Find where the given text appears and provide that cell's center as (X, Y) coordinate. 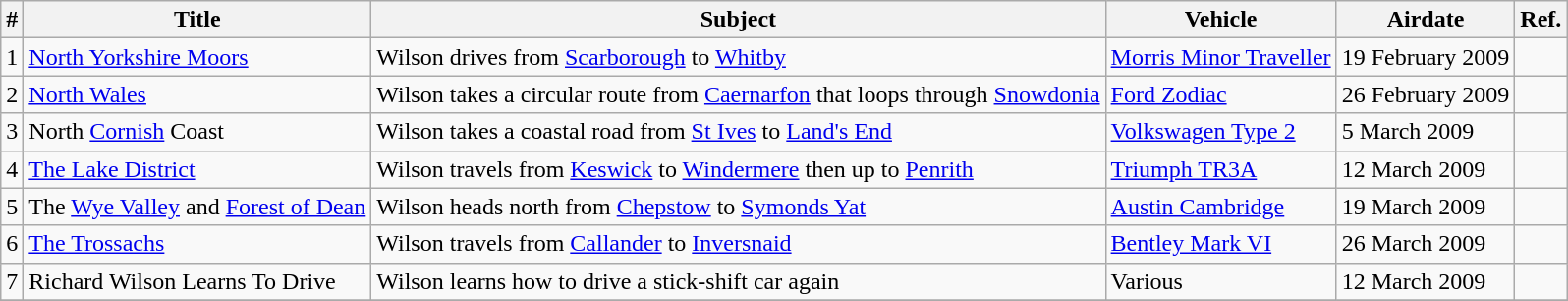
26 March 2009 (1426, 244)
Subject (739, 20)
Wilson travels from Callander to Inversnaid (739, 244)
Various (1220, 281)
26 February 2009 (1426, 94)
The Wye Valley and Forest of Dean (197, 207)
Wilson takes a coastal road from St Ives to Land's End (739, 132)
4 (12, 169)
Volkswagen Type 2 (1220, 132)
North Yorkshire Moors (197, 57)
Wilson heads north from Chepstow to Symonds Yat (739, 207)
Austin Cambridge (1220, 207)
Ref. (1540, 20)
Airdate (1426, 20)
6 (12, 244)
Wilson learns how to drive a stick-shift car again (739, 281)
1 (12, 57)
5 (12, 207)
Title (197, 20)
Richard Wilson Learns To Drive (197, 281)
3 (12, 132)
Wilson drives from Scarborough to Whitby (739, 57)
# (12, 20)
North Cornish Coast (197, 132)
Morris Minor Traveller (1220, 57)
2 (12, 94)
19 March 2009 (1426, 207)
19 February 2009 (1426, 57)
The Lake District (197, 169)
Bentley Mark VI (1220, 244)
Wilson takes a circular route from Caernarfon that loops through Snowdonia (739, 94)
Wilson travels from Keswick to Windermere then up to Penrith (739, 169)
North Wales (197, 94)
5 March 2009 (1426, 132)
Ford Zodiac (1220, 94)
Triumph TR3A (1220, 169)
Vehicle (1220, 20)
The Trossachs (197, 244)
7 (12, 281)
